Provide the (X, Y) coordinate of the cell's center where the given text is located.  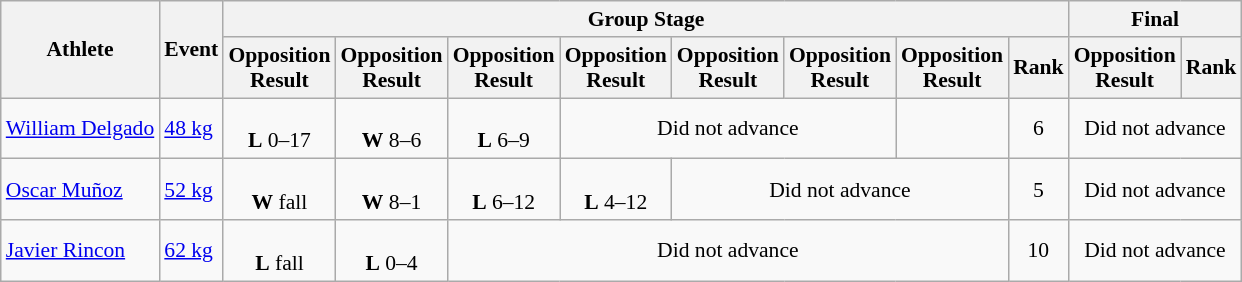
Event (191, 50)
Oscar Muñoz (80, 190)
10 (1038, 250)
Athlete (80, 50)
W 8–1 (391, 190)
William Delgado (80, 128)
L 4–12 (616, 190)
L 0–4 (391, 250)
52 kg (191, 190)
L 6–12 (504, 190)
Final (1156, 19)
5 (1038, 190)
L fall (279, 250)
48 kg (191, 128)
W fall (279, 190)
62 kg (191, 250)
6 (1038, 128)
Javier Rincon (80, 250)
Group Stage (646, 19)
W 8–6 (391, 128)
L 6–9 (504, 128)
L 0–17 (279, 128)
